Detect which cell encompasses the target text, then output its [x, y] center coordinate. 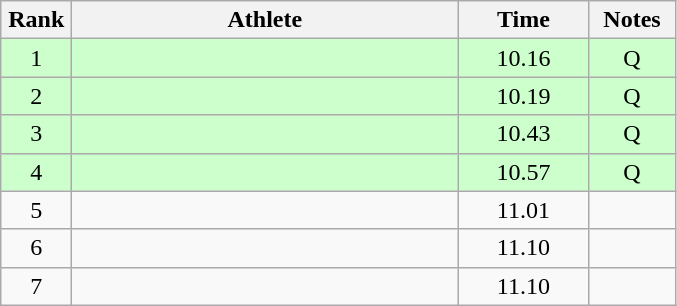
5 [36, 210]
Notes [632, 20]
11.01 [524, 210]
10.16 [524, 58]
7 [36, 286]
1 [36, 58]
6 [36, 248]
10.19 [524, 96]
Athlete [265, 20]
4 [36, 172]
3 [36, 134]
10.57 [524, 172]
Time [524, 20]
2 [36, 96]
Rank [36, 20]
10.43 [524, 134]
